Pinpoint the cell where the given text exists, returning its (x, y) midpoint coordinate. 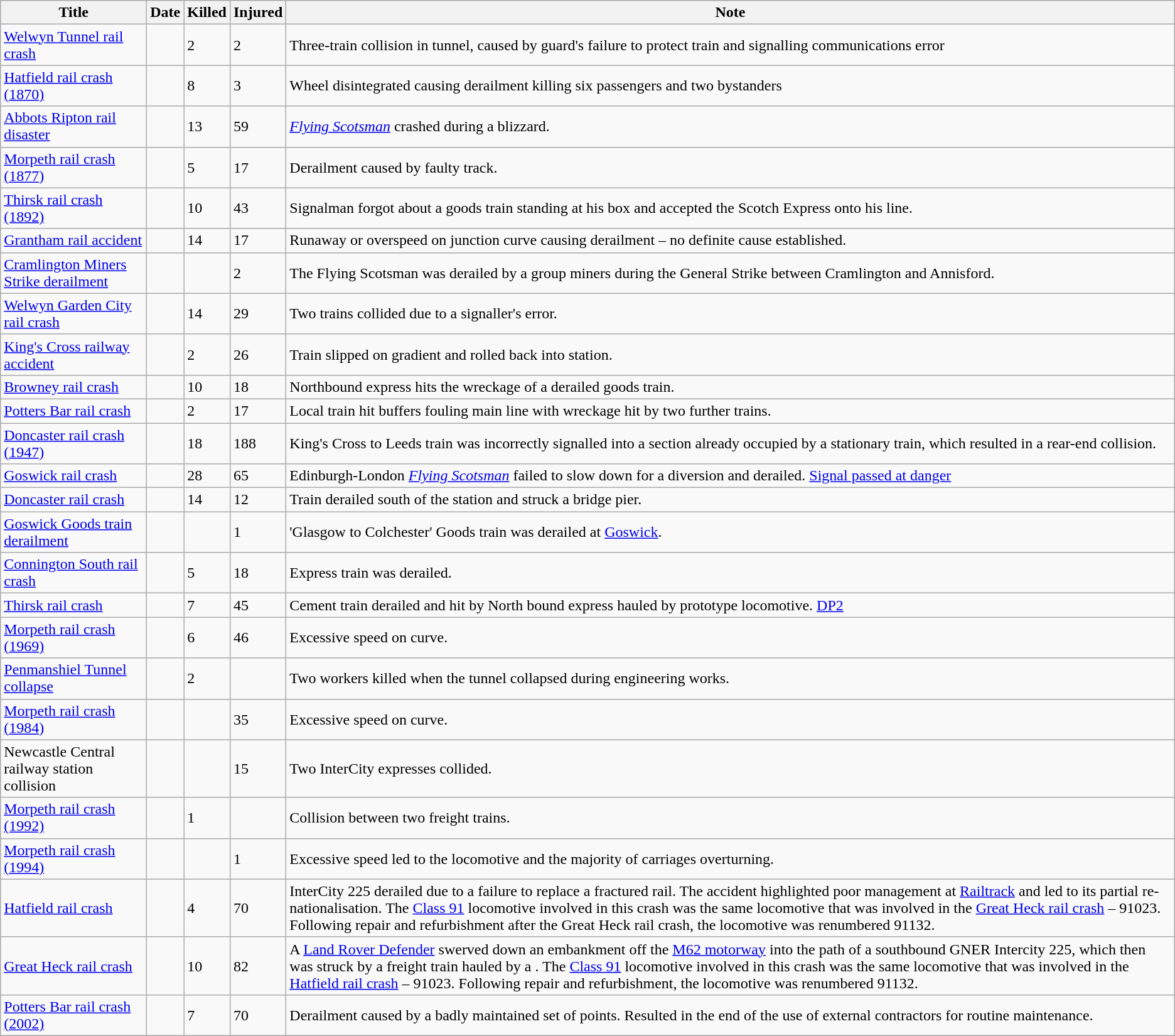
The Flying Scotsman was derailed by a group miners during the General Strike between Cramlington and Annisford. (731, 272)
Derailment caused by a badly maintained set of points. Resulted in the end of the use of external contractors for routine maintenance. (731, 1015)
Abbots Ripton rail disaster (74, 127)
Derailment caused by faulty track. (731, 167)
Flying Scotsman crashed during a blizzard. (731, 127)
Title (74, 13)
Killed (207, 13)
Newcastle Central railway station collision (74, 769)
Goswick Goods train derailment (74, 532)
Great Heck rail crash (74, 966)
Morpeth rail crash (1994) (74, 859)
Hatfield rail crash (1870) (74, 85)
Morpeth rail crash (1969) (74, 638)
29 (257, 314)
82 (257, 966)
59 (257, 127)
Express train was derailed. (731, 573)
4 (207, 908)
28 (207, 476)
46 (257, 638)
Two InterCity expresses collided. (731, 769)
Hatfield rail crash (74, 908)
Runaway or overspeed on junction curve causing derailment – no definite cause established. (731, 240)
6 (207, 638)
Three-train collision in tunnel, caused by guard's failure to protect train and signalling communications error (731, 45)
Doncaster rail crash (1947) (74, 443)
Injured (257, 13)
Cramlington Miners Strike derailment (74, 272)
13 (207, 127)
65 (257, 476)
Excessive speed led to the locomotive and the majority of carriages overturning. (731, 859)
Edinburgh-London Flying Scotsman failed to slow down for a diversion and derailed. Signal passed at danger (731, 476)
35 (257, 720)
Morpeth rail crash (1877) (74, 167)
Cement train derailed and hit by North bound express hauled by prototype locomotive. DP2 (731, 605)
Grantham rail accident (74, 240)
Collision between two freight trains. (731, 817)
Train slipped on gradient and rolled back into station. (731, 354)
3 (257, 85)
15 (257, 769)
188 (257, 443)
45 (257, 605)
Thirsk rail crash (74, 605)
Train derailed south of the station and struck a bridge pier. (731, 500)
King's Cross to Leeds train was incorrectly signalled into a section already occupied by a stationary train, which resulted in a rear-end collision. (731, 443)
12 (257, 500)
Signalman forgot about a goods train standing at his box and accepted the Scotch Express onto his line. (731, 208)
Note (731, 13)
Welwyn Tunnel rail crash (74, 45)
Morpeth rail crash (1984) (74, 720)
Goswick rail crash (74, 476)
Browney rail crash (74, 387)
Local train hit buffers fouling main line with wreckage hit by two further trains. (731, 411)
26 (257, 354)
Connington South rail crash (74, 573)
Penmanshiel Tunnel collapse (74, 678)
Wheel disintegrated causing derailment killing six passengers and two bystanders (731, 85)
'Glasgow to Colchester' Goods train was derailed at Goswick. (731, 532)
King's Cross railway accident (74, 354)
8 (207, 85)
Two workers killed when the tunnel collapsed during engineering works. (731, 678)
Date (166, 13)
Welwyn Garden City rail crash (74, 314)
Potters Bar rail crash (2002) (74, 1015)
Two trains collided due to a signaller's error. (731, 314)
Potters Bar rail crash (74, 411)
43 (257, 208)
Northbound express hits the wreckage of a derailed goods train. (731, 387)
Doncaster rail crash (74, 500)
Morpeth rail crash (1992) (74, 817)
Thirsk rail crash (1892) (74, 208)
